Return [X, Y] of the center of cell containing provided text 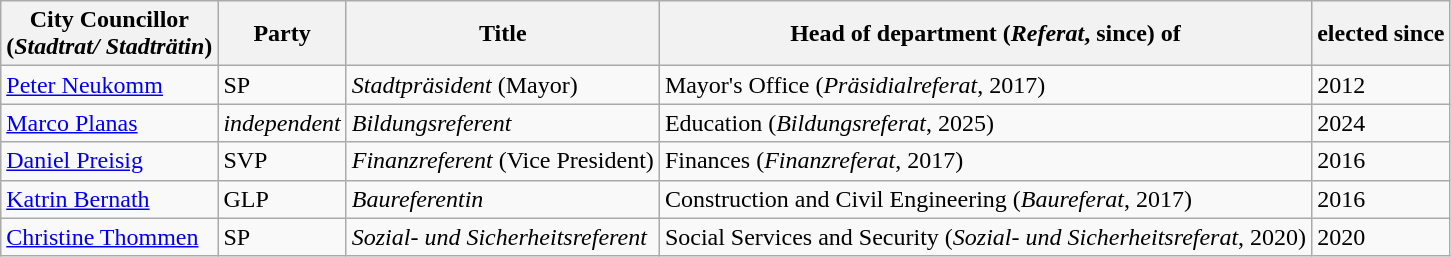
Finances (Finanzreferat, 2017) [985, 161]
Bildungsreferent [502, 123]
Katrin Bernath [110, 199]
Party [282, 34]
Mayor's Office (Präsidialreferat, 2017) [985, 85]
2024 [1381, 123]
Education (Bildungsreferat, 2025) [985, 123]
Peter Neukomm [110, 85]
Marco Planas [110, 123]
Sozial- und Sicherheitsreferent [502, 237]
Stadtpräsident (Mayor) [502, 85]
2020 [1381, 237]
Social Services and Security (Sozial- und Sicherheitsreferat, 2020) [985, 237]
2012 [1381, 85]
City Councillor(Stadtrat/ Stadträtin) [110, 34]
SVP [282, 161]
Finanzreferent (Vice President) [502, 161]
Title [502, 34]
Construction and Civil Engineering (Baureferat, 2017) [985, 199]
independent [282, 123]
Christine Thommen [110, 237]
Daniel Preisig [110, 161]
GLP [282, 199]
Baureferentin [502, 199]
Head of department (Referat, since) of [985, 34]
elected since [1381, 34]
